From the cell containing the given text, extract its center point as (x, y) coordinate. 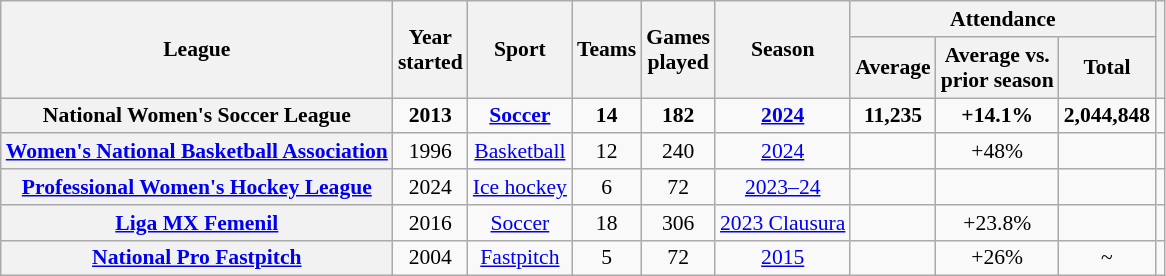
Liga MX Femenil (197, 223)
Sport (520, 50)
Ice hockey (520, 187)
Yearstarted (430, 50)
Season (782, 50)
Teams (606, 50)
Basketball (520, 152)
Women's National Basketball Association (197, 152)
National Pro Fastpitch (197, 258)
Fastpitch (520, 258)
6 (606, 187)
+14.1% (998, 116)
182 (678, 116)
League (197, 50)
14 (606, 116)
2023–24 (782, 187)
2,044,848 (1107, 116)
Average (892, 68)
National Women's Soccer League (197, 116)
11,235 (892, 116)
2016 (430, 223)
Total (1107, 68)
2013 (430, 116)
+26% (998, 258)
+23.8% (998, 223)
Gamesplayed (678, 50)
2015 (782, 258)
2004 (430, 258)
+48% (998, 152)
1996 (430, 152)
306 (678, 223)
12 (606, 152)
240 (678, 152)
5 (606, 258)
Professional Women's Hockey League (197, 187)
2023 Clausura (782, 223)
18 (606, 223)
Attendance (1002, 19)
Average vs.prior season (998, 68)
~ (1107, 258)
